Output the [X, Y] coordinate of the center of the cell containing the given text.  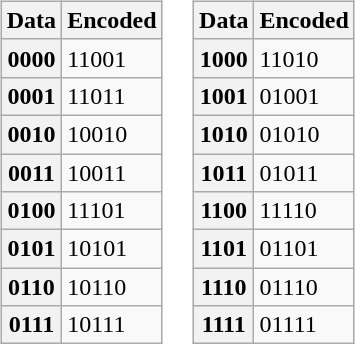
1010 [224, 134]
10011 [112, 173]
01110 [304, 287]
0011 [31, 173]
0010 [31, 134]
1001 [224, 96]
10111 [112, 325]
1101 [224, 249]
11010 [304, 58]
0101 [31, 249]
11101 [112, 211]
0111 [31, 325]
11110 [304, 211]
0001 [31, 96]
01011 [304, 173]
1011 [224, 173]
10101 [112, 249]
10010 [112, 134]
1000 [224, 58]
1110 [224, 287]
01001 [304, 96]
0100 [31, 211]
10110 [112, 287]
11011 [112, 96]
1111 [224, 325]
1100 [224, 211]
01010 [304, 134]
01111 [304, 325]
11001 [112, 58]
0000 [31, 58]
01101 [304, 249]
0110 [31, 287]
